Pinpoint the cell where the given text exists, returning its (X, Y) midpoint coordinate. 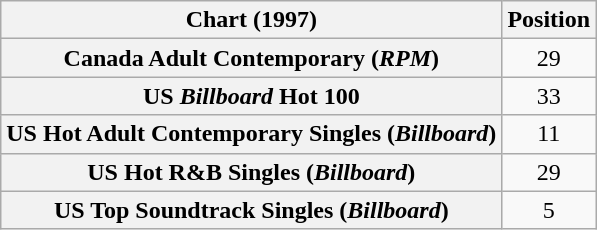
Canada Adult Contemporary (RPM) (252, 58)
11 (549, 134)
US Billboard Hot 100 (252, 96)
33 (549, 96)
US Hot Adult Contemporary Singles (Billboard) (252, 134)
Position (549, 20)
US Hot R&B Singles (Billboard) (252, 172)
Chart (1997) (252, 20)
5 (549, 210)
US Top Soundtrack Singles (Billboard) (252, 210)
